Output the (x, y) coordinate of the center of the cell containing the given text.  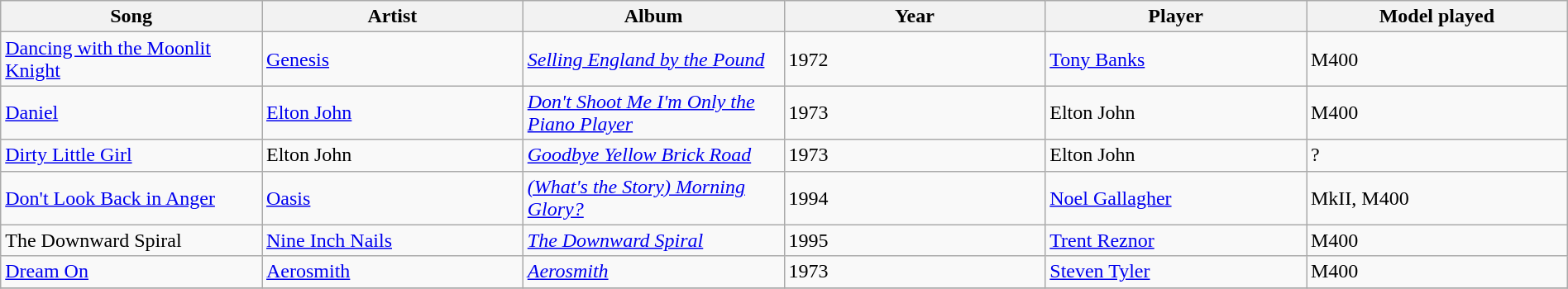
Year (915, 17)
Nine Inch Nails (392, 240)
Song (131, 17)
Don't Look Back in Anger (131, 198)
Dancing with the Moonlit Knight (131, 59)
Goodbye Yellow Brick Road (653, 155)
1995 (915, 240)
Dream On (131, 272)
1994 (915, 198)
Trent Reznor (1176, 240)
(What's the Story) Morning Glory? (653, 198)
Model played (1437, 17)
Selling England by the Pound (653, 59)
1972 (915, 59)
Steven Tyler (1176, 272)
Album (653, 17)
Oasis (392, 198)
Noel Gallagher (1176, 198)
MkII, M400 (1437, 198)
Daniel (131, 112)
? (1437, 155)
Genesis (392, 59)
Tony Banks (1176, 59)
Artist (392, 17)
Don't Shoot Me I'm Only the Piano Player (653, 112)
Player (1176, 17)
Dirty Little Girl (131, 155)
